Return [X, Y] of the center of cell containing provided text 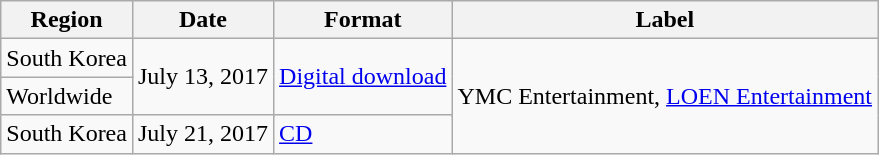
Date [202, 20]
CD [363, 134]
Label [665, 20]
Format [363, 20]
July 21, 2017 [202, 134]
Digital download [363, 77]
YMC Entertainment, LOEN Entertainment [665, 96]
Worldwide [67, 96]
Region [67, 20]
July 13, 2017 [202, 77]
